For the text-containing cell, return its midpoint in [x, y] coordinate format. 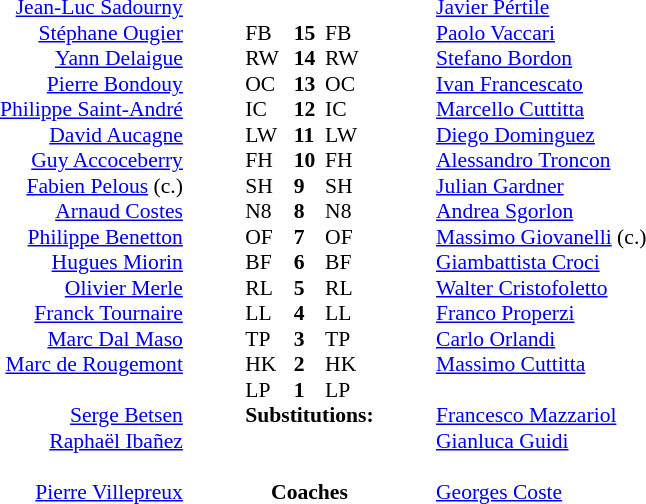
Marc de Rougemont [92, 365]
Massimo Giovanelli (c.) [541, 237]
Hugues Miorin [92, 263]
Paolo Vaccari [541, 33]
Alessandro Troncon [541, 161]
Olivier Merle [92, 288]
15 [310, 33]
Arnaud Costes [92, 211]
14 [310, 59]
Stefano Bordon [541, 59]
Serge Betsen [92, 415]
11 [310, 135]
Giambattista Croci [541, 263]
10 [310, 161]
Ivan Francescato [541, 84]
13 [310, 84]
12 [310, 109]
Franco Properzi [541, 313]
Julian Gardner [541, 186]
1 [310, 390]
5 [310, 288]
4 [310, 313]
Raphaël Ibañez [92, 441]
Carlo Orlandi [541, 339]
Walter Cristofoletto [541, 288]
Philippe Saint-André [92, 109]
Fabien Pelous (c.) [92, 186]
Guy Accoceberry [92, 161]
Marcello Cuttitta [541, 109]
7 [310, 237]
Marc Dal Maso [92, 339]
David Aucagne [92, 135]
Yann Delaigue [92, 59]
Substitutions: [309, 415]
Franck Tournaire [92, 313]
Massimo Cuttitta [541, 365]
Francesco Mazzariol [541, 415]
Stéphane Ougier [92, 33]
Gianluca Guidi [541, 441]
Pierre Bondouy [92, 84]
Andrea Sgorlon [541, 211]
2 [310, 365]
Diego Dominguez [541, 135]
6 [310, 263]
8 [310, 211]
3 [310, 339]
Philippe Benetton [92, 237]
9 [310, 186]
